Return (X, Y) of the center of cell containing provided text 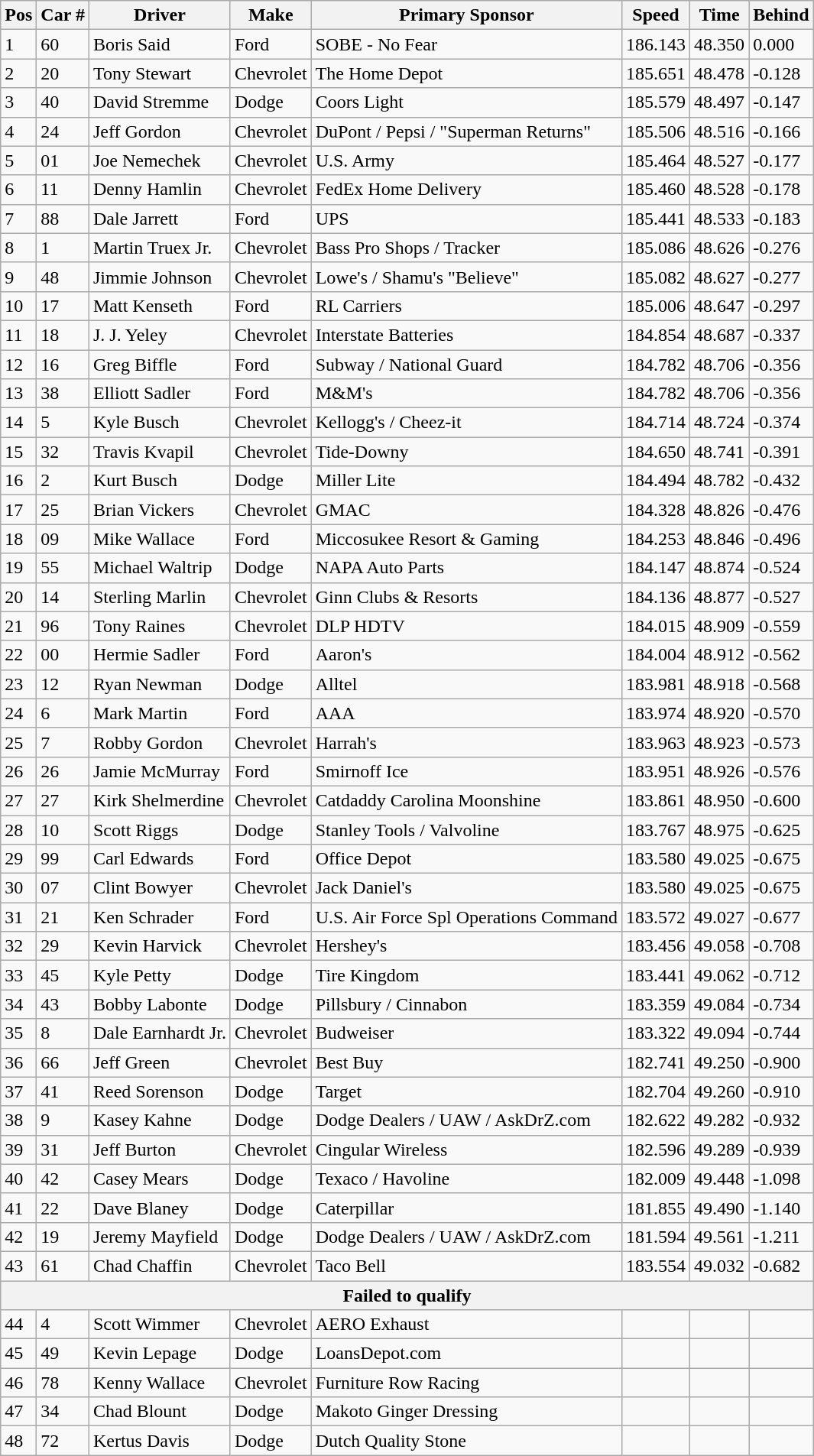
Brian Vickers (159, 510)
-0.939 (781, 1150)
36 (18, 1062)
183.981 (656, 684)
55 (63, 568)
49.289 (720, 1150)
48.528 (720, 190)
-0.527 (781, 597)
Jeff Gordon (159, 131)
-0.559 (781, 626)
Make (271, 15)
Behind (781, 15)
185.006 (656, 306)
48.478 (720, 73)
Matt Kenseth (159, 306)
3 (18, 102)
Lowe's / Shamu's "Believe" (466, 277)
Car # (63, 15)
0.000 (781, 44)
Smirnoff Ice (466, 771)
39 (18, 1150)
Kyle Busch (159, 423)
48.923 (720, 742)
Tony Stewart (159, 73)
Tire Kingdom (466, 975)
Robby Gordon (159, 742)
Chad Blount (159, 1412)
181.855 (656, 1208)
-0.391 (781, 452)
185.082 (656, 277)
Chad Chaffin (159, 1266)
66 (63, 1062)
-0.576 (781, 771)
Jack Daniel's (466, 888)
-1.140 (781, 1208)
-1.098 (781, 1179)
J. J. Yeley (159, 335)
48.975 (720, 829)
-0.677 (781, 917)
99 (63, 859)
-0.570 (781, 713)
60 (63, 44)
GMAC (466, 510)
Time (720, 15)
-0.177 (781, 161)
182.704 (656, 1091)
Clint Bowyer (159, 888)
184.253 (656, 539)
Sterling Marlin (159, 597)
49.058 (720, 946)
184.004 (656, 655)
185.460 (656, 190)
Jimmie Johnson (159, 277)
183.974 (656, 713)
48.909 (720, 626)
-0.374 (781, 423)
49.094 (720, 1033)
Michael Waltrip (159, 568)
Dale Jarrett (159, 219)
-0.432 (781, 481)
48.918 (720, 684)
Ken Schrader (159, 917)
49 (63, 1354)
49.084 (720, 1004)
183.767 (656, 829)
Office Depot (466, 859)
78 (63, 1383)
48.877 (720, 597)
Kenny Wallace (159, 1383)
Carl Edwards (159, 859)
48.350 (720, 44)
-0.708 (781, 946)
Aaron's (466, 655)
Dave Blaney (159, 1208)
30 (18, 888)
185.506 (656, 131)
Hermie Sadler (159, 655)
Subway / National Guard (466, 365)
48.687 (720, 335)
Cingular Wireless (466, 1150)
Hershey's (466, 946)
-0.562 (781, 655)
-0.277 (781, 277)
Driver (159, 15)
183.861 (656, 800)
Tony Raines (159, 626)
-0.183 (781, 219)
48.950 (720, 800)
Mark Martin (159, 713)
Ryan Newman (159, 684)
Dutch Quality Stone (466, 1441)
61 (63, 1266)
Budweiser (466, 1033)
FedEx Home Delivery (466, 190)
Kasey Kahne (159, 1120)
-0.178 (781, 190)
UPS (466, 219)
David Stremme (159, 102)
The Home Depot (466, 73)
Interstate Batteries (466, 335)
184.650 (656, 452)
Bass Pro Shops / Tracker (466, 248)
Kertus Davis (159, 1441)
-0.932 (781, 1120)
Caterpillar (466, 1208)
-0.524 (781, 568)
DuPont / Pepsi / "Superman Returns" (466, 131)
48.497 (720, 102)
Dale Earnhardt Jr. (159, 1033)
-0.147 (781, 102)
Kyle Petty (159, 975)
U.S. Air Force Spl Operations Command (466, 917)
48.926 (720, 771)
48.846 (720, 539)
Jeff Green (159, 1062)
DLP HDTV (466, 626)
47 (18, 1412)
Texaco / Havoline (466, 1179)
Boris Said (159, 44)
-0.568 (781, 684)
182.596 (656, 1150)
182.741 (656, 1062)
48.874 (720, 568)
183.322 (656, 1033)
88 (63, 219)
Scott Wimmer (159, 1325)
-0.276 (781, 248)
184.015 (656, 626)
-0.128 (781, 73)
185.579 (656, 102)
183.963 (656, 742)
-0.496 (781, 539)
AAA (466, 713)
-0.600 (781, 800)
48.912 (720, 655)
183.951 (656, 771)
SOBE - No Fear (466, 44)
182.622 (656, 1120)
Alltel (466, 684)
Ginn Clubs & Resorts (466, 597)
28 (18, 829)
48.533 (720, 219)
184.147 (656, 568)
Kellogg's / Cheez-it (466, 423)
Kurt Busch (159, 481)
-0.476 (781, 510)
184.328 (656, 510)
48.782 (720, 481)
37 (18, 1091)
49.282 (720, 1120)
Kirk Shelmerdine (159, 800)
Target (466, 1091)
48.626 (720, 248)
Martin Truex Jr. (159, 248)
Primary Sponsor (466, 15)
35 (18, 1033)
01 (63, 161)
185.086 (656, 248)
-0.166 (781, 131)
48.527 (720, 161)
Failed to qualify (407, 1295)
09 (63, 539)
186.143 (656, 44)
184.494 (656, 481)
Joe Nemechek (159, 161)
185.464 (656, 161)
48.516 (720, 131)
183.572 (656, 917)
48.826 (720, 510)
33 (18, 975)
Denny Hamlin (159, 190)
-0.682 (781, 1266)
96 (63, 626)
49.032 (720, 1266)
Makoto Ginger Dressing (466, 1412)
U.S. Army (466, 161)
Casey Mears (159, 1179)
Best Buy (466, 1062)
LoansDepot.com (466, 1354)
Travis Kvapil (159, 452)
Miller Lite (466, 481)
48.724 (720, 423)
Harrah's (466, 742)
13 (18, 394)
Scott Riggs (159, 829)
181.594 (656, 1237)
44 (18, 1325)
49.490 (720, 1208)
-0.712 (781, 975)
RL Carriers (466, 306)
-0.744 (781, 1033)
48.920 (720, 713)
-0.625 (781, 829)
49.260 (720, 1091)
183.441 (656, 975)
184.714 (656, 423)
Elliott Sadler (159, 394)
Kevin Lepage (159, 1354)
Greg Biffle (159, 365)
Coors Light (466, 102)
183.456 (656, 946)
182.009 (656, 1179)
NAPA Auto Parts (466, 568)
185.651 (656, 73)
23 (18, 684)
46 (18, 1383)
184.136 (656, 597)
185.441 (656, 219)
Jeremy Mayfield (159, 1237)
48.741 (720, 452)
Pillsbury / Cinnabon (466, 1004)
49.561 (720, 1237)
49.250 (720, 1062)
Kevin Harvick (159, 946)
-0.297 (781, 306)
49.062 (720, 975)
Furniture Row Racing (466, 1383)
48.647 (720, 306)
Speed (656, 15)
Stanley Tools / Valvoline (466, 829)
72 (63, 1441)
-0.573 (781, 742)
49.027 (720, 917)
15 (18, 452)
48.627 (720, 277)
Pos (18, 15)
00 (63, 655)
-0.900 (781, 1062)
Mike Wallace (159, 539)
AERO Exhaust (466, 1325)
-0.734 (781, 1004)
Jeff Burton (159, 1150)
Miccosukee Resort & Gaming (466, 539)
Reed Sorenson (159, 1091)
Taco Bell (466, 1266)
Tide-Downy (466, 452)
-0.910 (781, 1091)
Catdaddy Carolina Moonshine (466, 800)
183.554 (656, 1266)
184.854 (656, 335)
07 (63, 888)
49.448 (720, 1179)
Bobby Labonte (159, 1004)
Jamie McMurray (159, 771)
-1.211 (781, 1237)
M&M's (466, 394)
183.359 (656, 1004)
-0.337 (781, 335)
